Locate the cell with the specified text and output its [X, Y] center coordinate. 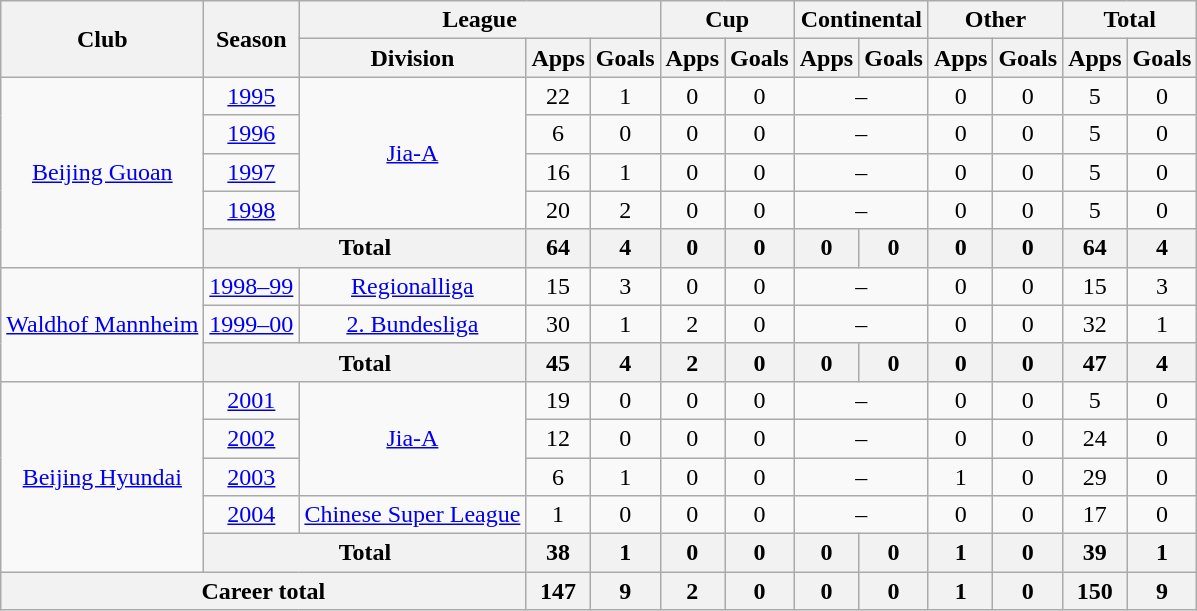
47 [1095, 362]
1995 [252, 96]
2. Bundesliga [412, 324]
19 [558, 400]
38 [558, 553]
1998 [252, 210]
29 [1095, 477]
Chinese Super League [412, 515]
1998–99 [252, 286]
30 [558, 324]
Season [252, 39]
2004 [252, 515]
Other [995, 20]
150 [1095, 591]
Career total [264, 591]
147 [558, 591]
1997 [252, 172]
Beijing Guoan [102, 172]
2002 [252, 438]
12 [558, 438]
Cup [727, 20]
Continental [861, 20]
Regionalliga [412, 286]
22 [558, 96]
32 [1095, 324]
League [480, 20]
Beijing Hyundai [102, 476]
1999–00 [252, 324]
1996 [252, 134]
2003 [252, 477]
20 [558, 210]
Waldhof Mannheim [102, 324]
Division [412, 58]
Club [102, 39]
2001 [252, 400]
24 [1095, 438]
17 [1095, 515]
45 [558, 362]
39 [1095, 553]
16 [558, 172]
